Extract the (X, Y) coordinate from the center of the cell holding the provided text.  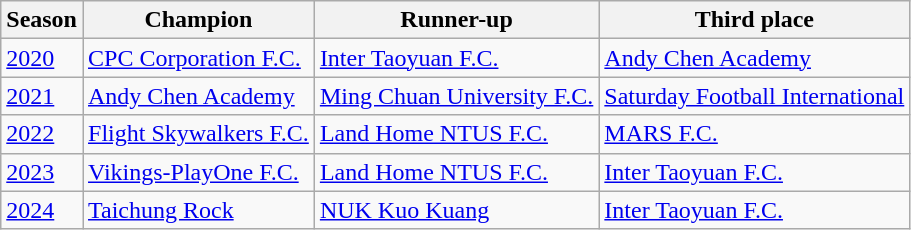
Vikings-PlayOne F.C. (198, 172)
Runner-up (456, 20)
2023 (42, 172)
Ming Chuan University F.C. (456, 96)
2021 (42, 96)
CPC Corporation F.C. (198, 58)
NUK Kuo Kuang (456, 210)
Third place (754, 20)
2024 (42, 210)
Taichung Rock (198, 210)
MARS F.C. (754, 134)
Season (42, 20)
2022 (42, 134)
Flight Skywalkers F.C. (198, 134)
Champion (198, 20)
2020 (42, 58)
Saturday Football International (754, 96)
